Capture the cell that displays the provided text and extract its (x, y) central coordinate. 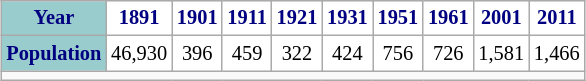
1931 (347, 18)
2001 (501, 18)
Year (54, 18)
459 (246, 54)
1,466 (557, 54)
1951 (398, 18)
322 (297, 54)
Population (54, 54)
1961 (448, 18)
46,930 (139, 54)
1911 (246, 18)
1891 (139, 18)
1921 (297, 18)
1901 (197, 18)
726 (448, 54)
396 (197, 54)
424 (347, 54)
2011 (557, 18)
1,581 (501, 54)
756 (398, 54)
